Detect which cell encompasses the target text, then output its (X, Y) center coordinate. 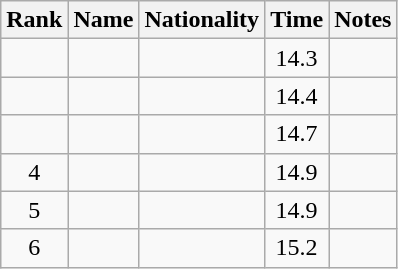
4 (34, 172)
14.4 (297, 96)
15.2 (297, 248)
6 (34, 248)
5 (34, 210)
14.3 (297, 58)
Name (104, 20)
Notes (363, 20)
14.7 (297, 134)
Time (297, 20)
Rank (34, 20)
Nationality (202, 20)
